Find where the given text appears and provide that cell's center as [X, Y] coordinate. 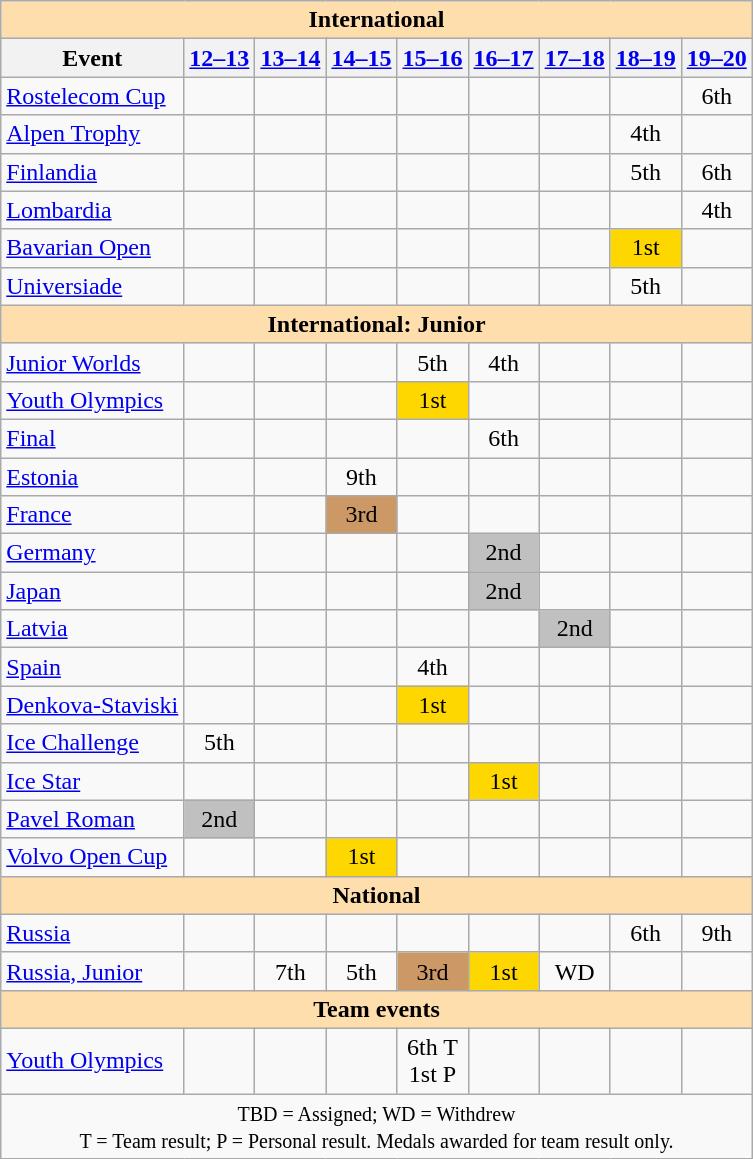
International [377, 20]
Lombardia [92, 210]
National [377, 895]
13–14 [290, 58]
Ice Star [92, 781]
Rostelecom Cup [92, 96]
Bavarian Open [92, 248]
12–13 [220, 58]
Event [92, 58]
Pavel Roman [92, 819]
Latvia [92, 629]
16–17 [504, 58]
Ice Challenge [92, 743]
Germany [92, 553]
WD [574, 971]
International: Junior [377, 324]
France [92, 515]
17–18 [574, 58]
Japan [92, 591]
15–16 [432, 58]
Junior Worlds [92, 362]
Denkova-Staviski [92, 705]
7th [290, 971]
19–20 [716, 58]
Alpen Trophy [92, 134]
TBD = Assigned; WD = Withdrew T = Team result; P = Personal result. Medals awarded for team result only. [377, 1126]
Finlandia [92, 172]
Russia [92, 933]
18–19 [646, 58]
Final [92, 438]
14–15 [362, 58]
Russia, Junior [92, 971]
Volvo Open Cup [92, 857]
6th T 1st P [432, 1060]
Team events [377, 1009]
Universiade [92, 286]
Spain [92, 667]
Estonia [92, 477]
